Extract the (X, Y) coordinate from the center of the cell holding the provided text.  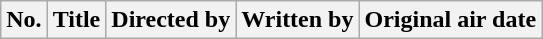
Original air date (450, 20)
Written by (298, 20)
Title (76, 20)
Directed by (171, 20)
No. (24, 20)
